Capture the cell that displays the provided text and extract its [X, Y] central coordinate. 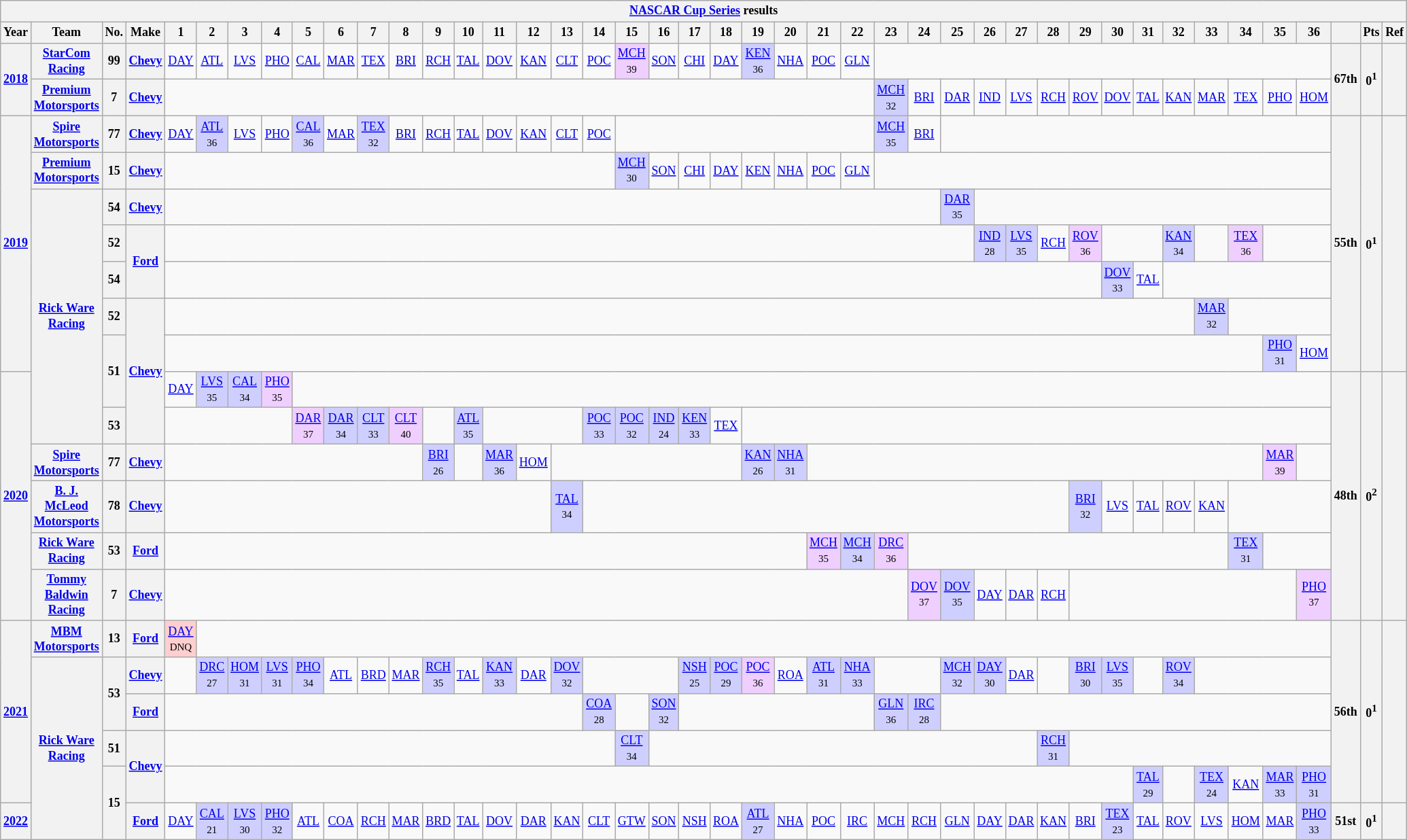
CAL [309, 61]
BRI32 [1085, 506]
RCH31 [1054, 748]
33 [1212, 33]
24 [924, 33]
KAN34 [1179, 243]
POC33 [600, 426]
16 [663, 33]
DRC27 [212, 676]
48th [1346, 496]
51st [1346, 822]
19 [758, 33]
IRC [857, 822]
02 [1372, 496]
B. J. McLeod Motorsports [67, 506]
KEN36 [758, 61]
ATL36 [212, 134]
ATL35 [468, 426]
NSH [695, 822]
2 [212, 33]
2020 [16, 496]
SON32 [663, 712]
KEN33 [695, 426]
DAR37 [309, 426]
KAN33 [500, 676]
34 [1245, 33]
ROV34 [1179, 676]
IND [990, 98]
99 [114, 61]
1 [181, 33]
DOV35 [957, 595]
Make [145, 33]
GLN36 [891, 712]
TEX31 [1245, 550]
CAL36 [309, 134]
LVS31 [277, 676]
CLT33 [373, 426]
Tommy Baldwin Racing [67, 595]
HOM31 [245, 676]
MCH [891, 822]
MAR32 [1212, 317]
TEX36 [1245, 243]
StarCom Racing [67, 61]
POC32 [631, 426]
18 [726, 33]
67th [1346, 79]
ROV36 [1085, 243]
3 [245, 33]
No. [114, 33]
29 [1085, 33]
NSH25 [695, 676]
5 [309, 33]
32 [1179, 33]
17 [695, 33]
Pts [1372, 33]
23 [891, 33]
DOV37 [924, 595]
DRC36 [891, 550]
RCH35 [438, 676]
55th [1346, 243]
COA [341, 822]
2019 [16, 243]
DOV32 [567, 676]
6 [341, 33]
MCH34 [857, 550]
ATL27 [758, 822]
LVS30 [245, 822]
26 [990, 33]
31 [1148, 33]
PHO32 [277, 822]
ATL31 [824, 676]
27 [1021, 33]
MAR36 [500, 462]
25 [957, 33]
56th [1346, 712]
CLT40 [406, 426]
PHO37 [1315, 595]
28 [1054, 33]
TEX23 [1117, 822]
10 [468, 33]
8 [406, 33]
PHO34 [309, 676]
PHO35 [277, 389]
11 [500, 33]
TAL34 [567, 506]
21 [824, 33]
TEX32 [373, 134]
IRC28 [924, 712]
MAR39 [1280, 462]
2022 [16, 822]
78 [114, 506]
20 [791, 33]
MAR33 [1280, 785]
DAYDNQ [181, 639]
IND28 [990, 243]
2018 [16, 79]
IND24 [663, 426]
POC29 [726, 676]
DAR35 [957, 207]
NASCAR Cup Series results [704, 11]
NHA31 [791, 462]
12 [533, 33]
DOV33 [1117, 280]
Year [16, 33]
22 [857, 33]
36 [1315, 33]
2021 [16, 712]
BRI30 [1085, 676]
MBM Motorsports [67, 639]
KEN [758, 171]
DAY30 [990, 676]
CAL21 [212, 822]
35 [1280, 33]
30 [1117, 33]
COA28 [600, 712]
DAR34 [341, 426]
NHA33 [857, 676]
PHO33 [1315, 822]
POC36 [758, 676]
9 [438, 33]
Team [67, 33]
4 [277, 33]
Ref [1395, 33]
TEX24 [1212, 785]
CLT34 [631, 748]
KAN26 [758, 462]
TAL29 [1148, 785]
CAL34 [245, 389]
MCH39 [631, 61]
14 [600, 33]
MCH30 [631, 171]
BRI26 [438, 462]
GTW [631, 822]
